Scan for the cell matching the given text and deliver its (X, Y) coordinate at center. 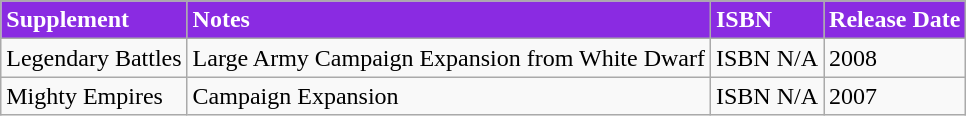
Supplement (94, 20)
Mighty Empires (94, 96)
2008 (895, 58)
ISBN (766, 20)
Notes (448, 20)
Release Date (895, 20)
Large Army Campaign Expansion from White Dwarf (448, 58)
Legendary Battles (94, 58)
2007 (895, 96)
Campaign Expansion (448, 96)
